Scan for the cell matching the given text and deliver its (X, Y) coordinate at center. 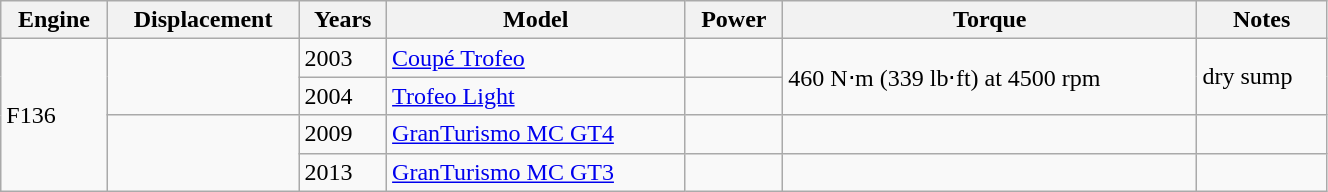
2009 (343, 134)
Displacement (203, 20)
GranTurismo MC GT3 (536, 172)
2013 (343, 172)
2003 (343, 58)
460 N⋅m (339 lb⋅ft) at 4500 rpm (990, 77)
Engine (54, 20)
Years (343, 20)
Model (536, 20)
Trofeo Light (536, 96)
dry sump (1262, 77)
F136 (54, 115)
Power (734, 20)
Notes (1262, 20)
2004 (343, 96)
Coupé Trofeo (536, 58)
GranTurismo MC GT4 (536, 134)
Torque (990, 20)
